Detect which cell encompasses the target text, then output its [x, y] center coordinate. 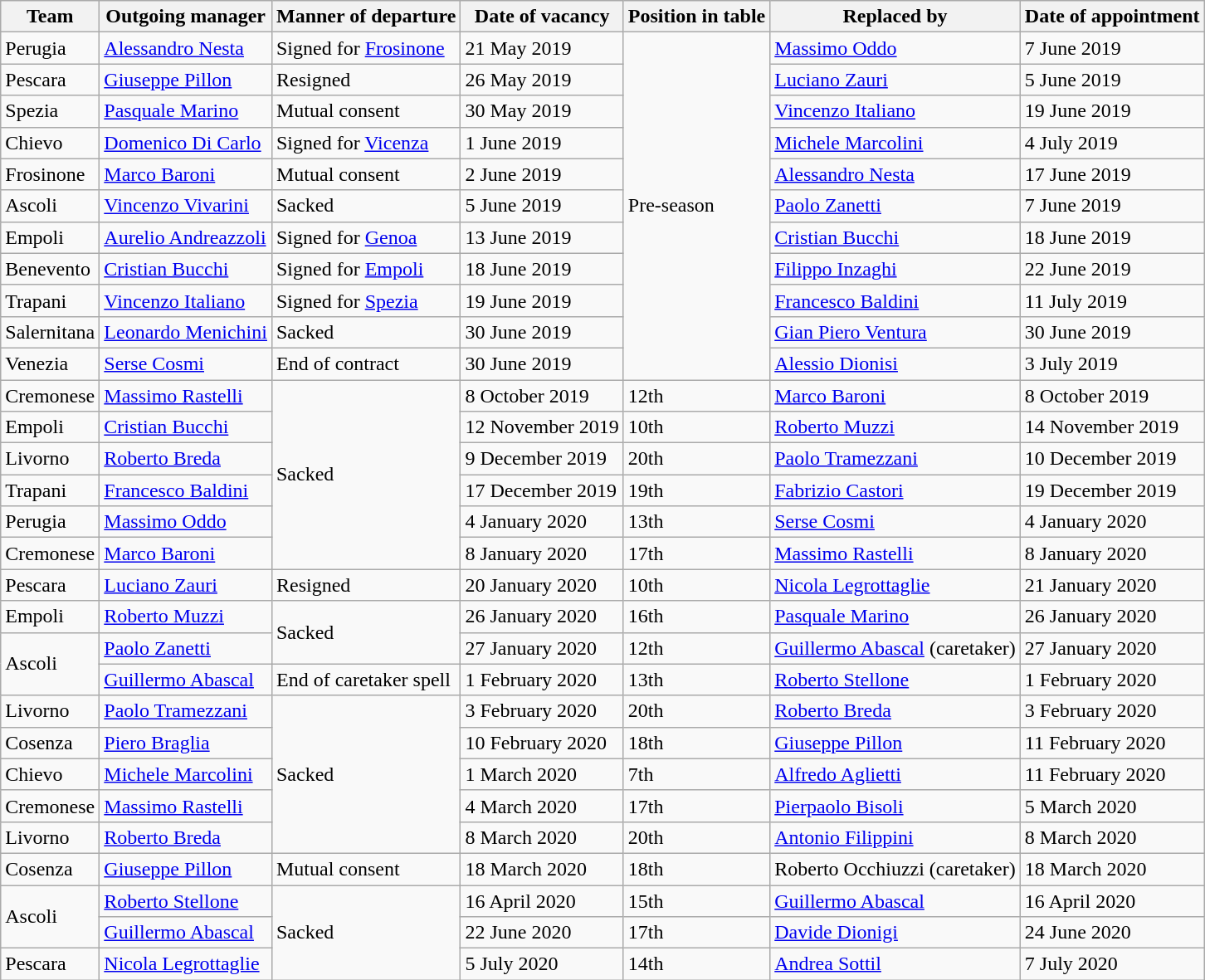
Venezia [50, 363]
13 June 2019 [542, 237]
17 June 2019 [1112, 174]
30 May 2019 [542, 111]
14 November 2019 [1112, 427]
Signed for Vicenza [365, 143]
Piero Braglia [186, 743]
1 June 2019 [542, 143]
1 March 2020 [542, 774]
26 May 2019 [542, 80]
24 June 2020 [1112, 933]
Pierpaolo Bisoli [895, 806]
Roberto Occhiuzzi (caretaker) [895, 869]
19 December 2019 [1112, 490]
Salernitana [50, 332]
Benevento [50, 269]
16th [696, 617]
End of contract [365, 363]
Aurelio Andreazzoli [186, 237]
Davide Dionigi [895, 933]
Gian Piero Ventura [895, 332]
Signed for Spezia [365, 300]
15th [696, 900]
21 January 2020 [1112, 585]
Guillermo Abascal (caretaker) [895, 648]
Andrea Sottil [895, 964]
Signed for Empoli [365, 269]
5 July 2020 [542, 964]
7 July 2020 [1112, 964]
Spezia [50, 111]
Alfredo Aglietti [895, 774]
Vincenzo Vivarini [186, 206]
Date of appointment [1112, 17]
12 November 2019 [542, 427]
3 July 2019 [1112, 363]
14th [696, 964]
21 May 2019 [542, 48]
Pre-season [696, 206]
19th [696, 490]
22 June 2019 [1112, 269]
Signed for Genoa [365, 237]
Outgoing manager [186, 17]
Leonardo Menichini [186, 332]
7th [696, 774]
4 March 2020 [542, 806]
22 June 2020 [542, 933]
Replaced by [895, 17]
Antonio Filippini [895, 837]
Fabrizio Castori [895, 490]
Frosinone [50, 174]
Date of vacancy [542, 17]
Filippo Inzaghi [895, 269]
2 June 2019 [542, 174]
20 January 2020 [542, 585]
Alessio Dionisi [895, 363]
17 December 2019 [542, 490]
End of caretaker spell [365, 680]
4 July 2019 [1112, 143]
Position in table [696, 17]
11 July 2019 [1112, 300]
10 December 2019 [1112, 459]
Signed for Frosinone [365, 48]
Manner of departure [365, 17]
Team [50, 17]
5 March 2020 [1112, 806]
10 February 2020 [542, 743]
Domenico Di Carlo [186, 143]
9 December 2019 [542, 459]
